Capture the cell that displays the provided text and extract its (X, Y) central coordinate. 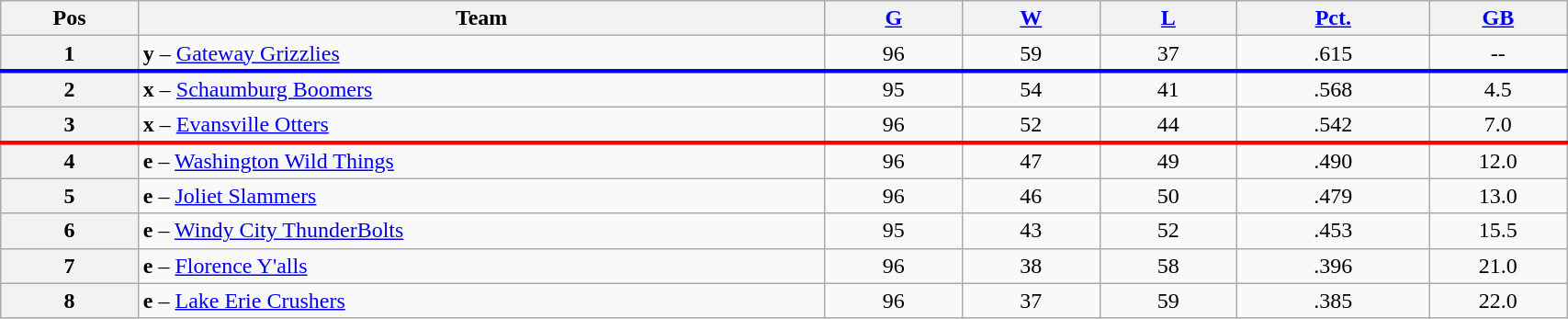
4 (70, 160)
.453 (1334, 231)
38 (1032, 266)
3 (70, 124)
GB (1498, 18)
15.5 (1498, 231)
.568 (1334, 89)
e – Joliet Slammers (481, 196)
e – Florence Y'alls (481, 266)
8 (70, 301)
e – Washington Wild Things (481, 160)
e – Lake Erie Crushers (481, 301)
x – Evansville Otters (481, 124)
y – Gateway Grizzlies (481, 53)
Pct. (1334, 18)
.385 (1334, 301)
Pos (70, 18)
.396 (1334, 266)
7 (70, 266)
L (1168, 18)
1 (70, 53)
5 (70, 196)
58 (1168, 266)
46 (1032, 196)
.542 (1334, 124)
22.0 (1498, 301)
6 (70, 231)
-- (1498, 53)
.615 (1334, 53)
2 (70, 89)
e – Windy City ThunderBolts (481, 231)
41 (1168, 89)
.490 (1334, 160)
21.0 (1498, 266)
43 (1032, 231)
x – Schaumburg Boomers (481, 89)
.479 (1334, 196)
W (1032, 18)
44 (1168, 124)
47 (1032, 160)
Team (481, 18)
G (894, 18)
54 (1032, 89)
4.5 (1498, 89)
49 (1168, 160)
12.0 (1498, 160)
50 (1168, 196)
7.0 (1498, 124)
13.0 (1498, 196)
